Capture the cell that displays the provided text and extract its [x, y] central coordinate. 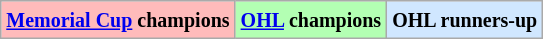
Memorial Cup champions [118, 20]
OHL runners-up [465, 20]
OHL champions [311, 20]
